Capture the cell that displays the provided text and extract its [x, y] central coordinate. 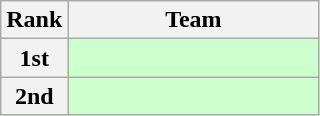
2nd [34, 96]
Team [194, 20]
1st [34, 58]
Rank [34, 20]
